Find where the given text appears and provide that cell's center as [X, Y] coordinate. 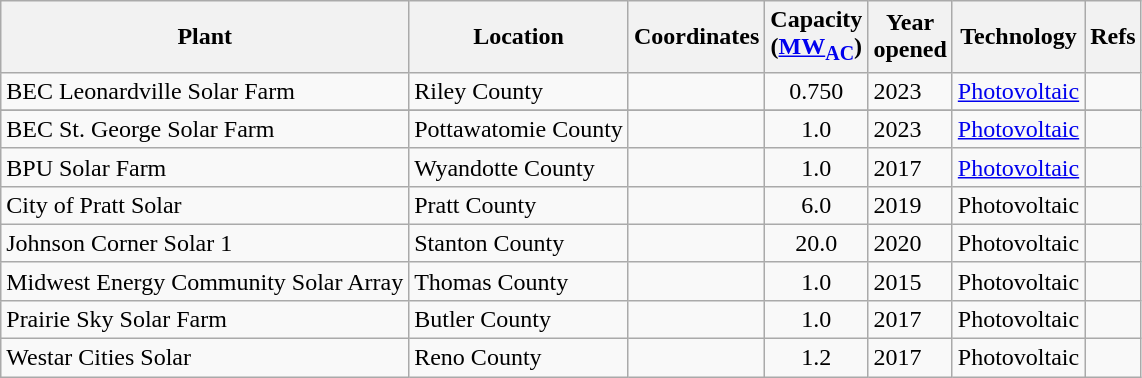
Johnson Corner Solar 1 [205, 243]
BEC Leonardville Solar Farm [205, 91]
Capacity(MWAC) [816, 36]
Refs [1113, 36]
Thomas County [519, 281]
0.750 [816, 91]
6.0 [816, 205]
2019 [910, 205]
Yearopened [910, 36]
Westar Cities Solar [205, 358]
City of Pratt Solar [205, 205]
Plant [205, 36]
Reno County [519, 358]
Technology [1018, 36]
Pottawatomie County [519, 129]
BEC St. George Solar Farm [205, 129]
1.2 [816, 358]
Butler County [519, 319]
2020 [910, 243]
BPU Solar Farm [205, 167]
Riley County [519, 91]
Stanton County [519, 243]
Prairie Sky Solar Farm [205, 319]
2015 [910, 281]
Location [519, 36]
20.0 [816, 243]
Wyandotte County [519, 167]
Coordinates [696, 36]
Pratt County [519, 205]
Midwest Energy Community Solar Array [205, 281]
